Detect which cell encompasses the target text, then output its (X, Y) center coordinate. 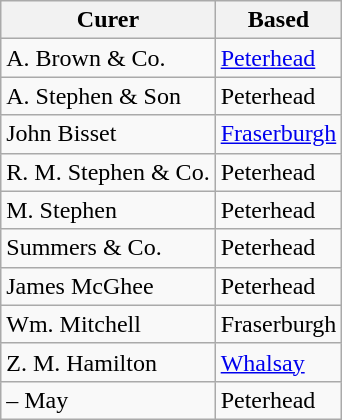
John Bisset (108, 134)
James McGhee (108, 286)
Curer (108, 20)
R. M. Stephen & Co. (108, 172)
Wm. Mitchell (108, 324)
M. Stephen (108, 210)
A. Brown & Co. (108, 58)
– May (108, 400)
Z. M. Hamilton (108, 362)
A. Stephen & Son (108, 96)
Summers & Co. (108, 248)
Based (278, 20)
Whalsay (278, 362)
